Locate the cell with the specified text and output its (x, y) center coordinate. 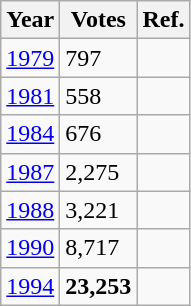
2,275 (98, 172)
1994 (30, 286)
1984 (30, 134)
Ref. (164, 20)
1987 (30, 172)
1979 (30, 58)
676 (98, 134)
1988 (30, 210)
Votes (98, 20)
Year (30, 20)
23,253 (98, 286)
3,221 (98, 210)
558 (98, 96)
1990 (30, 248)
1981 (30, 96)
8,717 (98, 248)
797 (98, 58)
